Provide the [X, Y] coordinate of the cell's center where the given text is located.  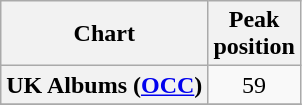
Peakposition [254, 34]
Chart [104, 34]
59 [254, 85]
UK Albums (OCC) [104, 85]
